Search for the cell housing the specified text and yield its [x, y] center coordinate. 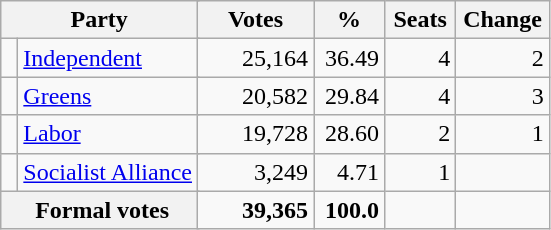
100.0 [350, 210]
Labor [108, 134]
Party [100, 20]
36.49 [350, 58]
39,365 [256, 210]
28.60 [350, 134]
19,728 [256, 134]
% [350, 20]
Greens [108, 96]
Change [503, 20]
25,164 [256, 58]
Independent [108, 58]
3,249 [256, 172]
3 [503, 96]
20,582 [256, 96]
Seats [420, 20]
4.71 [350, 172]
Votes [256, 20]
Formal votes [100, 210]
29.84 [350, 96]
Socialist Alliance [108, 172]
